Scan for the cell matching the given text and deliver its [X, Y] coordinate at center. 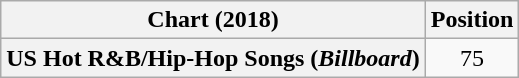
US Hot R&B/Hip-Hop Songs (Billboard) [213, 58]
Position [472, 20]
Chart (2018) [213, 20]
75 [472, 58]
